Identify which cell holds the provided text, then report its (X, Y) central coordinate. 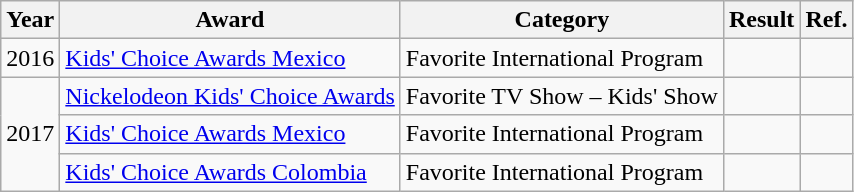
Nickelodeon Kids' Choice Awards (230, 96)
Result (761, 20)
2017 (30, 134)
Year (30, 20)
Kids' Choice Awards Colombia (230, 172)
Award (230, 20)
2016 (30, 58)
Favorite TV Show – Kids' Show (562, 96)
Ref. (826, 20)
Category (562, 20)
